Return the [x, y] coordinate for the center point of the cell that contains the specified text.  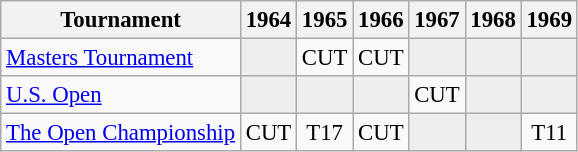
U.S. Open [121, 95]
1964 [268, 20]
1966 [381, 20]
1969 [549, 20]
The Open Championship [121, 133]
Masters Tournament [121, 58]
1965 [325, 20]
Tournament [121, 20]
T11 [549, 133]
1968 [493, 20]
T17 [325, 133]
1967 [437, 20]
